Detect which cell encompasses the target text, then output its (x, y) center coordinate. 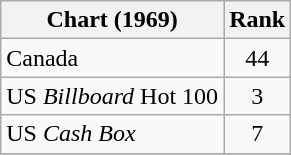
Rank (258, 20)
44 (258, 58)
Canada (112, 58)
US Billboard Hot 100 (112, 96)
7 (258, 134)
US Cash Box (112, 134)
Chart (1969) (112, 20)
3 (258, 96)
